Pinpoint the cell where the given text exists, returning its [x, y] midpoint coordinate. 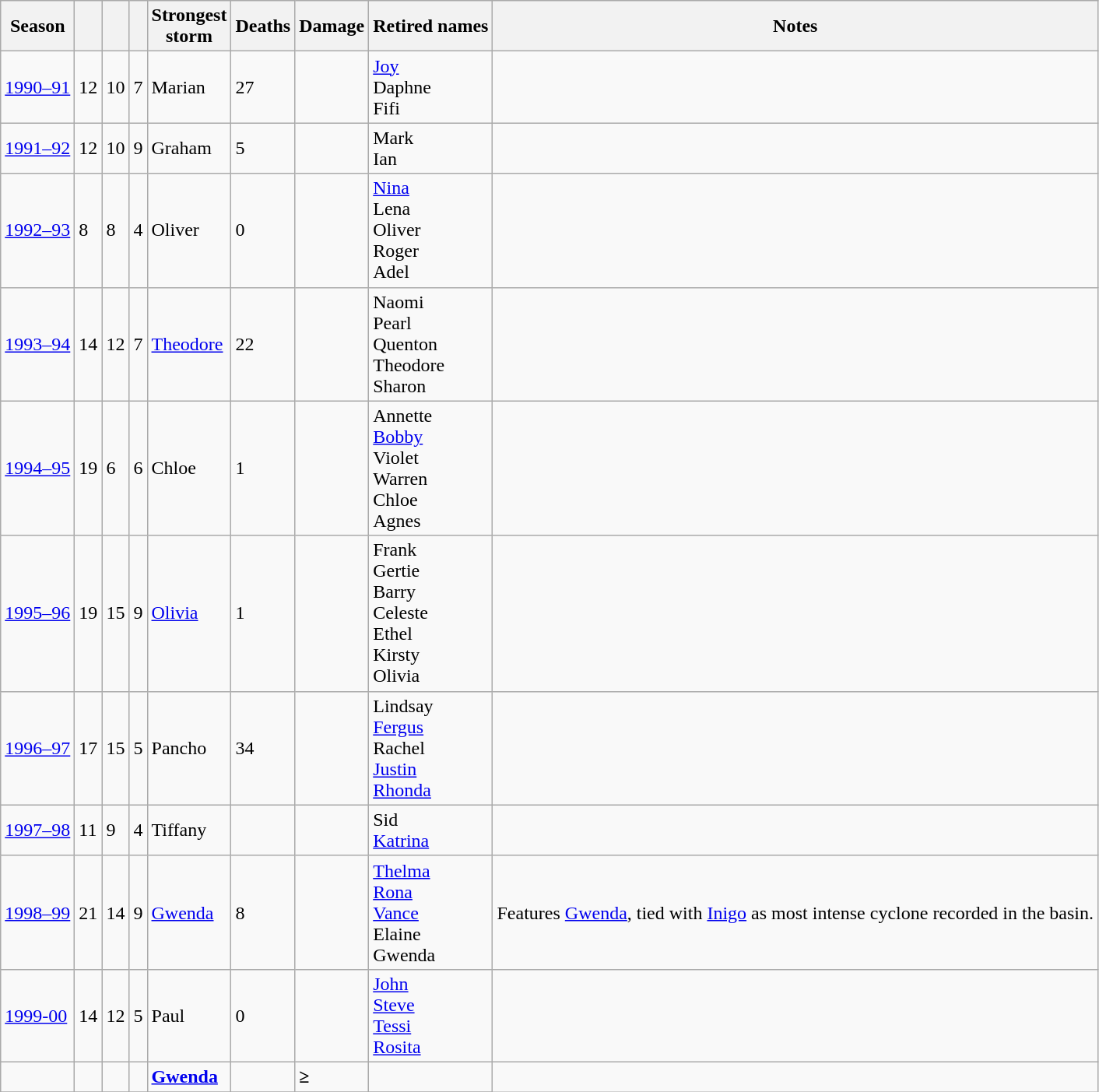
Joy Daphne Fifi [431, 87]
Damage [332, 26]
Thelma Rona Vance Elaine Gwenda [431, 912]
Deaths [263, 26]
≥ [332, 1076]
1992–93 [37, 230]
1995–96 [37, 613]
Paul [189, 1015]
Season [37, 26]
17 [89, 748]
Annette Bobby Violet Warren Chloe Agnes [431, 469]
34 [263, 748]
1999-00 [37, 1015]
1997–98 [37, 830]
Theodore [189, 344]
1990–91 [37, 87]
1998–99 [37, 912]
Retired names [431, 26]
Features Gwenda, tied with Inigo as most intense cyclone recorded in the basin. [795, 912]
Frank Gertie Barry Celeste Ethel Kirsty Olivia [431, 613]
Pancho [189, 748]
Notes [795, 26]
Naomi Pearl Quenton Theodore Sharon [431, 344]
Oliver [189, 230]
Nina Lena Oliver Roger Adel [431, 230]
1996–97 [37, 748]
Sid Katrina [431, 830]
Lindsay Fergus Rachel Justin Rhonda [431, 748]
1994–95 [37, 469]
John Steve Tessi Rosita [431, 1015]
Tiffany [189, 830]
27 [263, 87]
Graham [189, 148]
Mark Ian [431, 148]
Strongeststorm [189, 26]
Marian [189, 87]
21 [89, 912]
1991–92 [37, 148]
11 [89, 830]
22 [263, 344]
Chloe [189, 469]
Olivia [189, 613]
1993–94 [37, 344]
